Capture the cell that displays the provided text and extract its [X, Y] central coordinate. 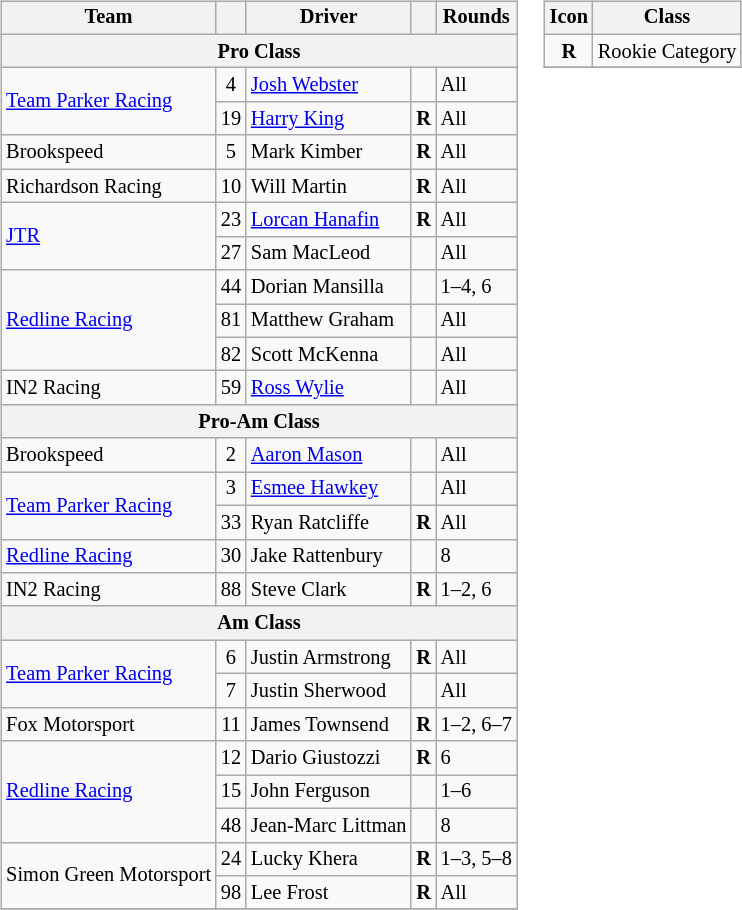
27 [231, 253]
1–2, 6 [476, 590]
Lucky Khera [328, 859]
Lorcan Hanafin [328, 220]
Justin Sherwood [328, 691]
81 [231, 321]
Jake Rattenbury [328, 556]
John Ferguson [328, 792]
23 [231, 220]
Icon [569, 18]
Dario Giustozzi [328, 758]
7 [231, 691]
Scott McKenna [328, 354]
Rookie Category [667, 51]
Pro Class [259, 51]
Pro-Am Class [259, 422]
Am Class [259, 623]
15 [231, 792]
James Townsend [328, 724]
Ross Wylie [328, 388]
1–3, 5–8 [476, 859]
Rounds [476, 18]
Class [667, 18]
1–4, 6 [476, 287]
Aaron Mason [328, 455]
44 [231, 287]
Matthew Graham [328, 321]
JTR [108, 236]
Will Martin [328, 186]
Justin Armstrong [328, 657]
Mark Kimber [328, 152]
Richardson Racing [108, 186]
Fox Motorsport [108, 724]
Esmee Hawkey [328, 489]
1–2, 6–7 [476, 724]
Team [108, 18]
Simon Green Motorsport [108, 876]
4 [231, 85]
88 [231, 590]
Ryan Ratcliffe [328, 522]
11 [231, 724]
Lee Frost [328, 893]
48 [231, 825]
Harry King [328, 119]
24 [231, 859]
59 [231, 388]
Dorian Mansilla [328, 287]
Josh Webster [328, 85]
33 [231, 522]
12 [231, 758]
2 [231, 455]
98 [231, 893]
Sam MacLeod [328, 253]
82 [231, 354]
5 [231, 152]
Jean-Marc Littman [328, 825]
30 [231, 556]
Driver [328, 18]
3 [231, 489]
10 [231, 186]
Steve Clark [328, 590]
19 [231, 119]
1–6 [476, 792]
